Identify which cell holds the provided text, then report its (x, y) central coordinate. 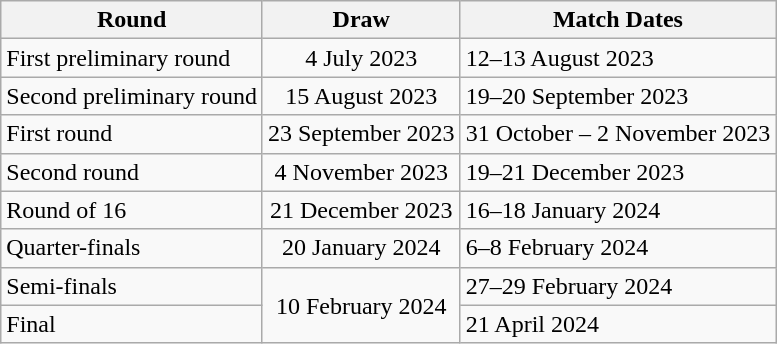
21 December 2023 (361, 210)
Match Dates (618, 20)
Draw (361, 20)
6–8 February 2024 (618, 248)
4 November 2023 (361, 172)
Round (132, 20)
20 January 2024 (361, 248)
10 February 2024 (361, 305)
Round of 16 (132, 210)
Final (132, 324)
First round (132, 134)
Second round (132, 172)
15 August 2023 (361, 96)
Second preliminary round (132, 96)
19–21 December 2023 (618, 172)
21 April 2024 (618, 324)
Quarter-finals (132, 248)
4 July 2023 (361, 58)
First preliminary round (132, 58)
16–18 January 2024 (618, 210)
Semi-finals (132, 286)
27–29 February 2024 (618, 286)
12–13 August 2023 (618, 58)
31 October – 2 November 2023 (618, 134)
23 September 2023 (361, 134)
19–20 September 2023 (618, 96)
